Search for the cell housing the specified text and yield its [X, Y] center coordinate. 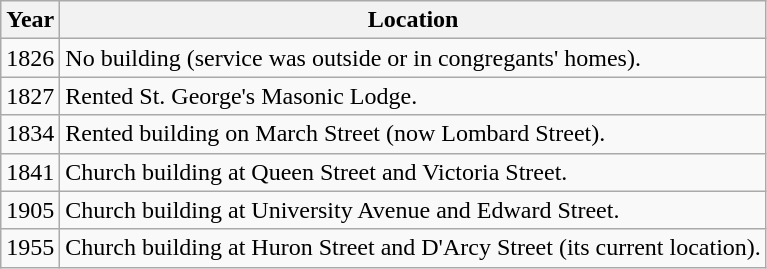
Rented building on March Street (now Lombard Street). [414, 134]
1834 [30, 134]
Church building at Huron Street and D'Arcy Street (its current location). [414, 248]
1826 [30, 58]
1827 [30, 96]
Rented St. George's Masonic Lodge. [414, 96]
Year [30, 20]
1955 [30, 248]
Location [414, 20]
1905 [30, 210]
Church building at Queen Street and Victoria Street. [414, 172]
Church building at University Avenue and Edward Street. [414, 210]
No building (service was outside or in congregants' homes). [414, 58]
1841 [30, 172]
